Search for the cell housing the specified text and yield its [x, y] center coordinate. 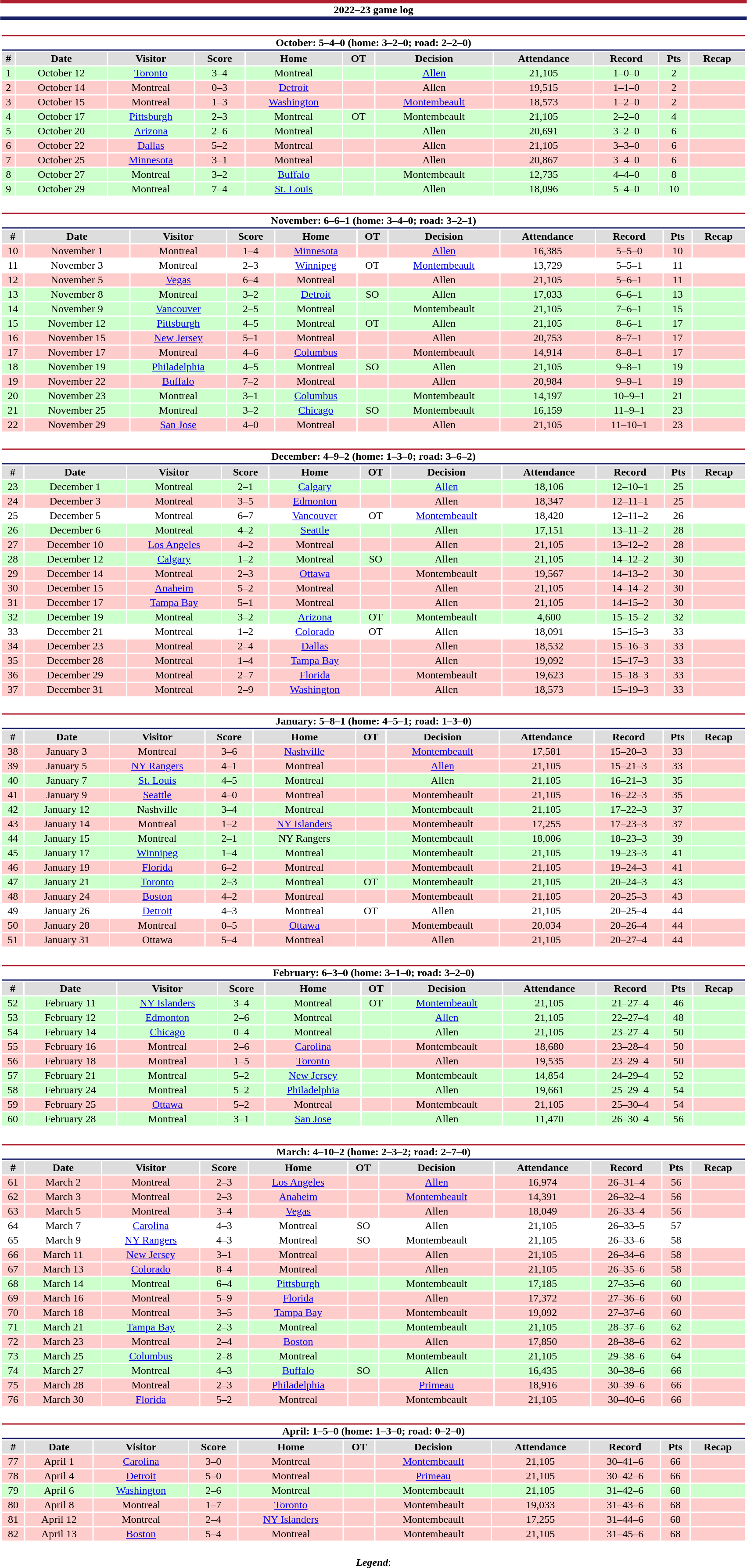
0–5 [229, 925]
30–42–6 [625, 1476]
30–39–6 [626, 1385]
17,151 [549, 530]
20–26–4 [628, 925]
18,347 [549, 501]
3–3–0 [626, 145]
69 [13, 1298]
January 26 [67, 911]
2–2–0 [626, 116]
December 5 [75, 516]
2–7 [246, 675]
March 14 [63, 1283]
15–15–3 [630, 632]
October 29 [61, 189]
March 27 [63, 1370]
January 12 [67, 809]
6–7 [246, 516]
27–36–6 [626, 1298]
3 [8, 102]
15–15–2 [630, 617]
March 3 [63, 1197]
March 2 [63, 1182]
February 16 [70, 1046]
8–7–1 [629, 338]
March 23 [63, 1341]
January 17 [67, 853]
19–23–3 [628, 853]
February 11 [70, 1003]
October 17 [61, 116]
November 15 [77, 338]
December 19 [75, 617]
26–30–4 [630, 1119]
18,049 [542, 1211]
November 9 [77, 309]
February 18 [70, 1061]
16,974 [542, 1182]
4,600 [549, 617]
73 [13, 1356]
17,850 [542, 1341]
20 [13, 396]
24 [12, 501]
40 [13, 780]
2–8 [224, 1356]
April: 1–5–0 (home: 1–3–0; road: 0–2–0) [373, 1431]
20–24–3 [628, 882]
31–42–6 [625, 1491]
18–23–3 [628, 838]
December 23 [75, 646]
February 21 [70, 1075]
November 3 [77, 266]
5–5–1 [629, 266]
31 [12, 603]
1–3 [219, 102]
December 6 [75, 530]
14 [13, 309]
14,197 [548, 396]
16,385 [548, 251]
12 [13, 280]
18,106 [549, 487]
February 14 [70, 1032]
20,867 [543, 160]
12–11–2 [630, 516]
1–5 [241, 1061]
80 [13, 1505]
65 [13, 1240]
3–6 [229, 751]
2–9 [246, 690]
November 22 [77, 382]
51 [13, 940]
53 [12, 1017]
17,581 [546, 751]
April 8 [59, 1505]
26–33–4 [626, 1211]
April 13 [59, 1534]
15–20–3 [628, 751]
34 [12, 646]
April 4 [59, 1476]
31–43–6 [625, 1505]
February 25 [70, 1104]
12,735 [543, 174]
March 18 [63, 1312]
14,854 [549, 1075]
75 [13, 1385]
19,535 [549, 1061]
January 31 [67, 940]
4–4–0 [626, 174]
22 [13, 425]
13,729 [548, 266]
17,185 [542, 1283]
42 [13, 809]
December 15 [75, 588]
11–10–1 [629, 425]
March 13 [63, 1269]
27–35–6 [626, 1283]
March 7 [63, 1226]
9–8–1 [629, 367]
14–15–2 [630, 603]
January 15 [67, 838]
March 5 [63, 1211]
October: 5–4–0 (home: 3–2–0; road: 2–2–0) [373, 43]
March 25 [63, 1356]
11,470 [549, 1119]
December 10 [75, 545]
78 [13, 1476]
5 [8, 131]
14,391 [542, 1197]
27–37–6 [626, 1312]
November 1 [77, 251]
15–16–3 [630, 646]
2022–23 game log [373, 10]
17–23–3 [628, 824]
25–29–4 [630, 1090]
March 28 [63, 1385]
0–4 [241, 1032]
1 [8, 73]
November 23 [77, 396]
December 17 [75, 603]
October 20 [61, 131]
28–38–6 [626, 1341]
1–0–0 [626, 73]
December 31 [75, 690]
February 28 [70, 1119]
January 24 [67, 896]
18,096 [543, 189]
7 [8, 160]
4–1 [229, 766]
5–0 [213, 1476]
79 [13, 1491]
8–6–1 [629, 324]
November: 6–6–1 (home: 3–4–0; road: 3–2–1) [373, 220]
December 3 [75, 501]
October 15 [61, 102]
12–10–1 [630, 487]
November 5 [77, 280]
16,159 [548, 411]
1–1–0 [626, 87]
11–9–1 [629, 411]
19,623 [549, 675]
6–2 [229, 867]
January 19 [67, 867]
15–17–3 [630, 661]
December 1 [75, 487]
22–27–4 [630, 1017]
19,033 [540, 1505]
82 [13, 1534]
March 30 [63, 1399]
21–27–4 [630, 1003]
23–29–4 [630, 1061]
67 [13, 1269]
30–40–6 [626, 1399]
8–4 [224, 1269]
76 [13, 1399]
17–22–3 [628, 809]
26–31–4 [626, 1182]
December 12 [75, 559]
26–32–4 [626, 1197]
36 [12, 675]
14,914 [548, 353]
14–13–2 [630, 574]
October 25 [61, 160]
14–14–2 [630, 588]
59 [12, 1104]
7–2 [251, 382]
9 [8, 189]
4–6 [251, 353]
9–9–1 [629, 382]
5–6–1 [629, 280]
October 22 [61, 145]
29–38–6 [626, 1356]
14–12–2 [630, 559]
49 [13, 911]
7–4 [219, 189]
3–4–0 [626, 160]
17,033 [548, 295]
3–0 [213, 1462]
19,567 [549, 574]
8–8–1 [629, 353]
19,515 [543, 87]
3–2–0 [626, 131]
28–37–6 [626, 1327]
March 9 [63, 1240]
38 [13, 751]
18,420 [549, 516]
16 [13, 338]
January 21 [67, 882]
26–35–6 [626, 1269]
1–2–0 [626, 102]
16,435 [542, 1370]
February: 6–3–0 (home: 3–1–0; road: 3–2–0) [373, 973]
November 8 [77, 295]
26–33–5 [626, 1226]
January 14 [67, 824]
April 1 [59, 1462]
December: 4–9–2 (home: 1–3–0; road: 3–6–2) [373, 457]
January 3 [67, 751]
18,680 [549, 1046]
45 [13, 853]
December 14 [75, 574]
63 [13, 1211]
15–18–3 [630, 675]
55 [12, 1046]
18,006 [546, 838]
31–45–6 [625, 1534]
October 14 [61, 87]
5–4–0 [626, 189]
15–21–3 [628, 766]
30–38–6 [626, 1370]
16–21–3 [628, 780]
0–3 [219, 87]
20,753 [548, 338]
30–41–6 [625, 1462]
18 [13, 367]
20,984 [548, 382]
6–6–1 [629, 295]
10–9–1 [629, 396]
27 [12, 545]
March 11 [63, 1254]
24–29–4 [630, 1075]
61 [13, 1182]
January 28 [67, 925]
13–11–2 [630, 530]
16–22–3 [628, 795]
31–44–6 [625, 1520]
April 12 [59, 1520]
18,916 [542, 1385]
January 9 [67, 795]
November 29 [77, 425]
April 6 [59, 1491]
81 [13, 1520]
26–33–6 [626, 1240]
13–12–2 [630, 545]
March: 4–10–2 (home: 2–3–2; road: 2–7–0) [373, 1152]
2–5 [251, 309]
October 27 [61, 174]
February 12 [70, 1017]
20–25–3 [628, 896]
29 [12, 574]
1–7 [213, 1505]
November 12 [77, 324]
18,532 [549, 646]
74 [13, 1370]
February 24 [70, 1090]
12–11–1 [630, 501]
47 [13, 882]
23–28–4 [630, 1046]
December 21 [75, 632]
December 28 [75, 661]
20,034 [546, 925]
March 16 [63, 1298]
20–25–4 [628, 911]
January 7 [67, 780]
72 [13, 1341]
26–34–6 [626, 1254]
5–5–0 [629, 251]
October 12 [61, 73]
17,372 [542, 1298]
November 19 [77, 367]
77 [13, 1462]
December 29 [75, 675]
7–6–1 [629, 309]
19,661 [549, 1090]
71 [13, 1327]
23–27–4 [630, 1032]
March 21 [63, 1327]
January 5 [67, 766]
15–19–3 [630, 690]
20–27–4 [628, 940]
19–24–3 [628, 867]
January: 5–8–1 (home: 4–5–1; road: 1–3–0) [373, 721]
20,691 [543, 131]
5–9 [224, 1298]
November 17 [77, 353]
November 25 [77, 411]
18,091 [549, 632]
70 [13, 1312]
25–30–4 [630, 1104]
